Scan for the cell matching the given text and deliver its [x, y] coordinate at center. 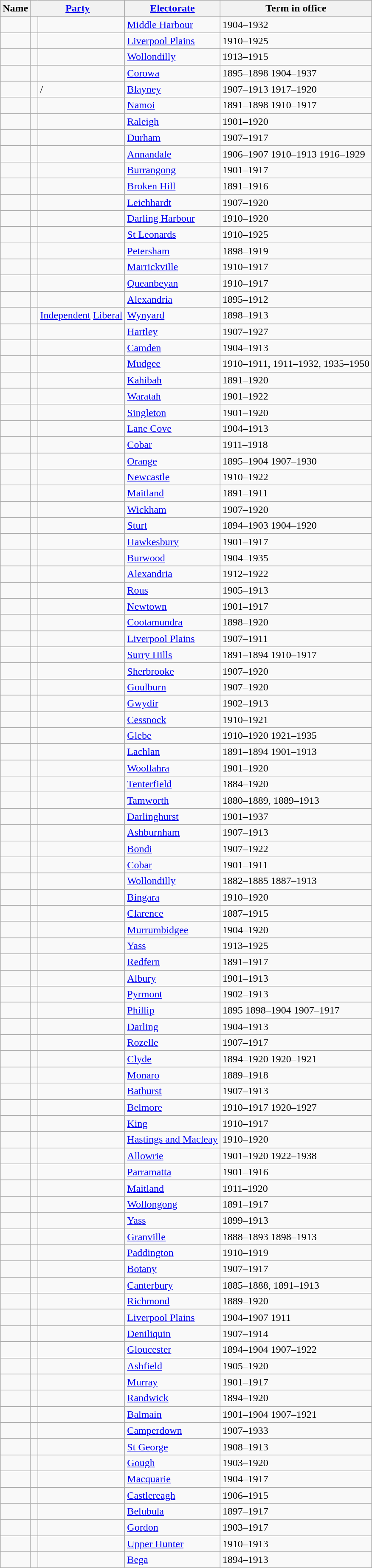
Raleigh [172, 121]
St Leonards [172, 235]
Redfern [172, 962]
1895–1904 1907–1930 [296, 461]
1911–1918 [296, 445]
Bondi [172, 849]
Goulburn [172, 687]
1907–1922 [296, 849]
Richmond [172, 1301]
Wollongong [172, 1204]
1899–1913 [296, 1220]
1904–1932 [296, 25]
1910–1911, 1911–1932, 1935–1950 [296, 364]
Cootamundra [172, 622]
1889–1920 [296, 1301]
Term in office [296, 8]
Party [78, 8]
1897–1917 [296, 1512]
Gough [172, 1463]
King [172, 1123]
Mudgee [172, 364]
Allowrie [172, 1156]
1895 1898–1904 1907–1917 [296, 1011]
1906–1907 1910–1913 1916–1929 [296, 154]
Murray [172, 1382]
Corowa [172, 73]
1907–1927 [296, 332]
1904–1907 1911 [296, 1317]
Paddington [172, 1253]
Deniliquin [172, 1334]
1889–1918 [296, 1075]
1907–1933 [296, 1430]
1901–1911 [296, 865]
Belubula [172, 1512]
Randwick [172, 1398]
1901–1937 [296, 816]
Castlereagh [172, 1495]
Canterbury [172, 1285]
1906–1915 [296, 1495]
1898–1913 [296, 315]
Surry Hills [172, 655]
Gwydir [172, 703]
1891–1894 1910–1917 [296, 655]
Darling [172, 1027]
1898–1919 [296, 251]
Bathurst [172, 1091]
Singleton [172, 412]
1880–1889, 1889–1913 [296, 800]
Wynyard [172, 315]
1894–1920 1920–1921 [296, 1059]
/ [82, 89]
1894–1913 [296, 1560]
1901–1922 [296, 396]
1887–1915 [296, 913]
1895–1898 1904–1937 [296, 73]
Balmain [172, 1414]
Clyde [172, 1059]
1894–1903 1904–1920 [296, 526]
1904–1920 [296, 929]
1894–1920 [296, 1398]
Hastings and Macleay [172, 1140]
Camperdown [172, 1430]
1910–1913 [296, 1544]
Macquarie [172, 1479]
Hartley [172, 332]
1904–1917 [296, 1479]
Namoi [172, 105]
Queanbeyan [172, 283]
Ashburnham [172, 833]
Upper Hunter [172, 1544]
Tamworth [172, 800]
1907–1914 [296, 1334]
1903–1920 [296, 1463]
Durham [172, 138]
1910–1917 1920–1927 [296, 1107]
Broken Hill [172, 186]
1911–1920 [296, 1188]
Sturt [172, 526]
1912–1922 [296, 574]
Phillip [172, 1011]
Burrangong [172, 170]
Leichhardt [172, 203]
Woollahra [172, 768]
1910–1921 [296, 720]
Glebe [172, 736]
1905–1913 [296, 590]
Newtown [172, 606]
Darlinghurst [172, 816]
Rous [172, 590]
1903–1917 [296, 1528]
Murrumbidgee [172, 929]
Belmore [172, 1107]
Monaro [172, 1075]
Pyrmont [172, 994]
Camden [172, 348]
Rozelle [172, 1043]
1895–1912 [296, 299]
Clarence [172, 913]
1910–1922 [296, 477]
Bega [172, 1560]
Wickham [172, 510]
1901–1904 1907–1921 [296, 1414]
1894–1904 1907–1922 [296, 1350]
Botany [172, 1269]
Gloucester [172, 1350]
Burwood [172, 558]
1901–1920 1922–1938 [296, 1156]
1907–1911 [296, 639]
Gordon [172, 1528]
Orange [172, 461]
Darling Harbour [172, 219]
Bingara [172, 897]
Independent Liberal [82, 315]
Name [15, 8]
Hawkesbury [172, 542]
1891–1920 [296, 380]
Electorate [172, 8]
Middle Harbour [172, 25]
1888–1893 1898–1913 [296, 1237]
1891–1911 [296, 493]
Granville [172, 1237]
St George [172, 1447]
1907–1913 1917–1920 [296, 89]
Petersham [172, 251]
Lane Cove [172, 428]
Sherbrooke [172, 671]
1910–1920 1921–1935 [296, 736]
1908–1913 [296, 1447]
Annandale [172, 154]
1905–1920 [296, 1366]
Blayney [172, 89]
Newcastle [172, 477]
1885–1888, 1891–1913 [296, 1285]
1910–1919 [296, 1253]
Waratah [172, 396]
1901–1916 [296, 1172]
Marrickville [172, 267]
Cessnock [172, 720]
1901–1913 [296, 978]
1882–1885 1887–1913 [296, 881]
Albury [172, 978]
Kahibah [172, 380]
1913–1925 [296, 946]
Parramatta [172, 1172]
1891–1894 1901–1913 [296, 752]
Ashfield [172, 1366]
1904–1935 [296, 558]
Tenterfield [172, 784]
1898–1920 [296, 622]
1913–1915 [296, 57]
1891–1916 [296, 186]
1891–1898 1910–1917 [296, 105]
Lachlan [172, 752]
1884–1920 [296, 784]
